Detect which cell encompasses the target text, then output its [X, Y] center coordinate. 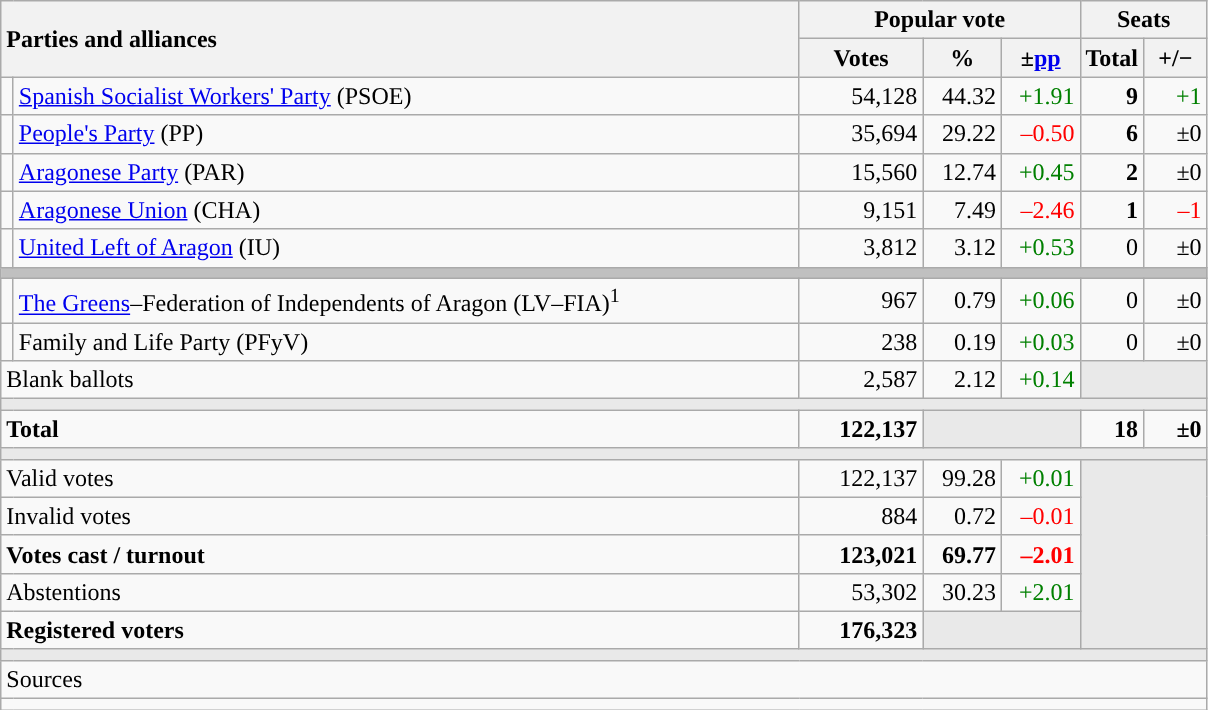
99.28 [962, 478]
29.22 [962, 134]
0.19 [962, 342]
Sources [604, 679]
30.23 [962, 592]
2.12 [962, 380]
7.49 [962, 210]
+1 [1176, 96]
Votes [861, 58]
–2.01 [1040, 554]
123,021 [861, 554]
±pp [1040, 58]
9,151 [861, 210]
Votes cast / turnout [400, 554]
3.12 [962, 248]
238 [861, 342]
United Left of Aragon (IU) [406, 248]
Valid votes [400, 478]
9 [1112, 96]
+0.45 [1040, 172]
176,323 [861, 630]
Registered voters [400, 630]
0.72 [962, 516]
967 [861, 300]
12.74 [962, 172]
–0.50 [1040, 134]
The Greens–Federation of Independents of Aragon (LV–FIA)1 [406, 300]
Invalid votes [400, 516]
+0.06 [1040, 300]
–2.46 [1040, 210]
2 [1112, 172]
% [962, 58]
15,560 [861, 172]
53,302 [861, 592]
–1 [1176, 210]
Blank ballots [400, 380]
+2.01 [1040, 592]
Popular vote [940, 20]
Abstentions [400, 592]
–0.01 [1040, 516]
+0.53 [1040, 248]
Spanish Socialist Workers' Party (PSOE) [406, 96]
Family and Life Party (PFyV) [406, 342]
+0.01 [1040, 478]
2,587 [861, 380]
+/− [1176, 58]
3,812 [861, 248]
Aragonese Party (PAR) [406, 172]
People's Party (PP) [406, 134]
69.77 [962, 554]
Parties and alliances [400, 39]
6 [1112, 134]
35,694 [861, 134]
1 [1112, 210]
+0.14 [1040, 380]
0.79 [962, 300]
44.32 [962, 96]
884 [861, 516]
+1.91 [1040, 96]
18 [1112, 429]
+0.03 [1040, 342]
Seats [1144, 20]
54,128 [861, 96]
Aragonese Union (CHA) [406, 210]
